Scan for the cell matching the given text and deliver its [X, Y] coordinate at center. 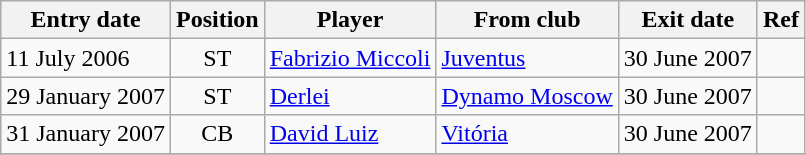
Ref [780, 20]
Fabrizio Miccoli [350, 58]
Derlei [350, 96]
Entry date [86, 20]
Exit date [688, 20]
David Luiz [350, 134]
11 July 2006 [86, 58]
Vitória [527, 134]
29 January 2007 [86, 96]
31 January 2007 [86, 134]
Dynamo Moscow [527, 96]
Juventus [527, 58]
CB [217, 134]
From club [527, 20]
Player [350, 20]
Position [217, 20]
